Return the (X, Y) coordinate for the center point of the cell that contains the specified text.  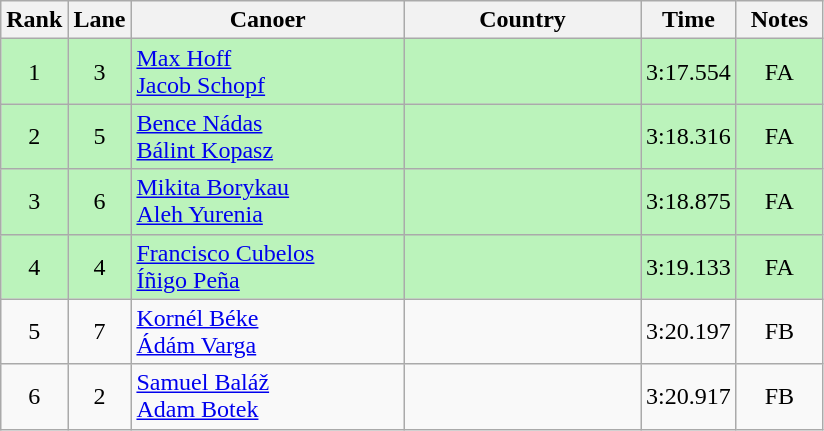
3:18.875 (689, 202)
Kornél BékeÁdám Varga (268, 332)
3:18.316 (689, 136)
Max HoffJacob Schopf (268, 72)
1 (34, 72)
Bence NádasBálint Kopasz (268, 136)
Rank (34, 20)
Country (522, 20)
3:17.554 (689, 72)
3:20.197 (689, 332)
3:19.133 (689, 266)
3:20.917 (689, 396)
Lane (100, 20)
Canoer (268, 20)
Samuel BalážAdam Botek (268, 396)
Francisco CubelosÍñigo Peña (268, 266)
Mikita BorykauAleh Yurenia (268, 202)
Notes (779, 20)
Time (689, 20)
7 (100, 332)
